Return the [x, y] coordinate for the center point of the cell that contains the specified text.  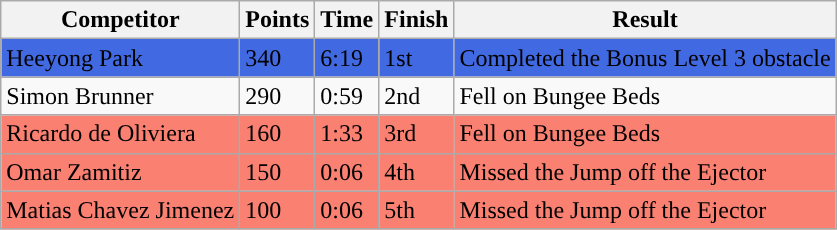
Ricardo de Oliviera [120, 134]
150 [278, 172]
Result [645, 20]
Finish [416, 20]
5th [416, 210]
3rd [416, 134]
Completed the Bonus Level 3 obstacle [645, 58]
4th [416, 172]
Points [278, 20]
Simon Brunner [120, 96]
0:59 [347, 96]
2nd [416, 96]
160 [278, 134]
1:33 [347, 134]
Heeyong Park [120, 58]
6:19 [347, 58]
Competitor [120, 20]
100 [278, 210]
Omar Zamitiz [120, 172]
290 [278, 96]
1st [416, 58]
Matias Chavez Jimenez [120, 210]
Time [347, 20]
340 [278, 58]
